Locate the cell with the specified text and output its [x, y] center coordinate. 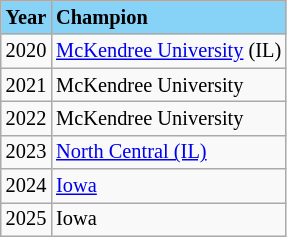
North Central (IL) [168, 152]
Year [26, 17]
2025 [26, 219]
2023 [26, 152]
2024 [26, 186]
2022 [26, 118]
2021 [26, 85]
2020 [26, 51]
Champion [168, 17]
McKendree University (IL) [168, 51]
